Find where the given text appears and provide that cell's center as (X, Y) coordinate. 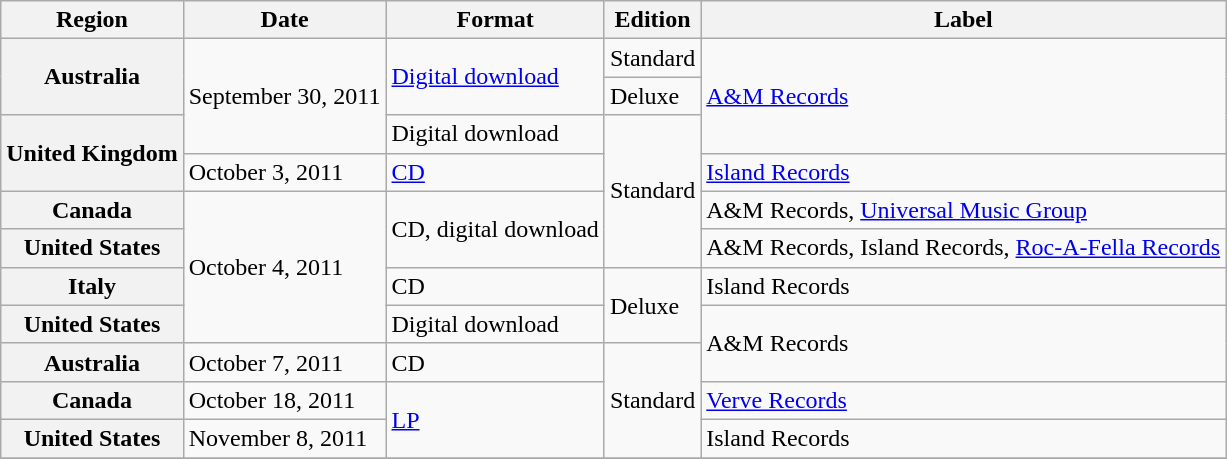
United Kingdom (92, 153)
October 4, 2011 (284, 267)
Region (92, 20)
CD, digital download (495, 229)
Italy (92, 286)
A&M Records, Universal Music Group (964, 210)
October 18, 2011 (284, 400)
Edition (652, 20)
Label (964, 20)
Format (495, 20)
October 3, 2011 (284, 172)
November 8, 2011 (284, 438)
October 7, 2011 (284, 362)
A&M Records, Island Records, Roc-A-Fella Records (964, 248)
Verve Records (964, 400)
LP (495, 419)
September 30, 2011 (284, 96)
Date (284, 20)
